Provide the (X, Y) coordinate of the cell's center where the given text is located.  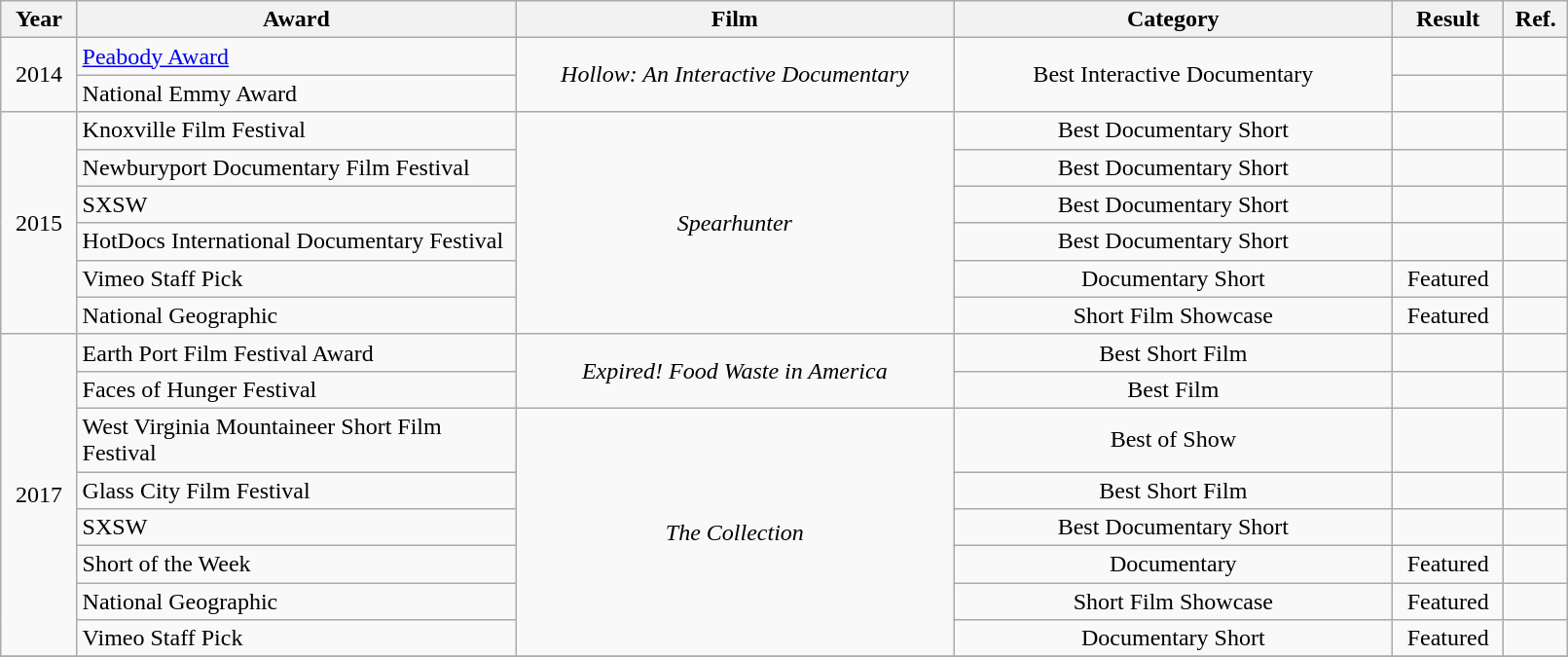
HotDocs International Documentary Festival (296, 241)
Result (1448, 19)
2017 (39, 495)
Film (735, 19)
Category (1173, 19)
2014 (39, 75)
The Collection (735, 531)
Year (39, 19)
Best Film (1173, 389)
Earth Port Film Festival Award (296, 352)
2015 (39, 223)
Best Interactive Documentary (1173, 75)
Ref. (1536, 19)
Spearhunter (735, 223)
Faces of Hunger Festival (296, 389)
Knoxville Film Festival (296, 130)
Glass City Film Festival (296, 490)
Best of Show (1173, 440)
West Virginia Mountaineer Short Film Festival (296, 440)
Documentary (1173, 565)
National Emmy Award (296, 93)
Expired! Food Waste in America (735, 371)
Award (296, 19)
Hollow: An Interactive Documentary (735, 75)
Peabody Award (296, 56)
Newburyport Documentary Film Festival (296, 167)
Short of the Week (296, 565)
